Scan for the cell matching the given text and deliver its (X, Y) coordinate at center. 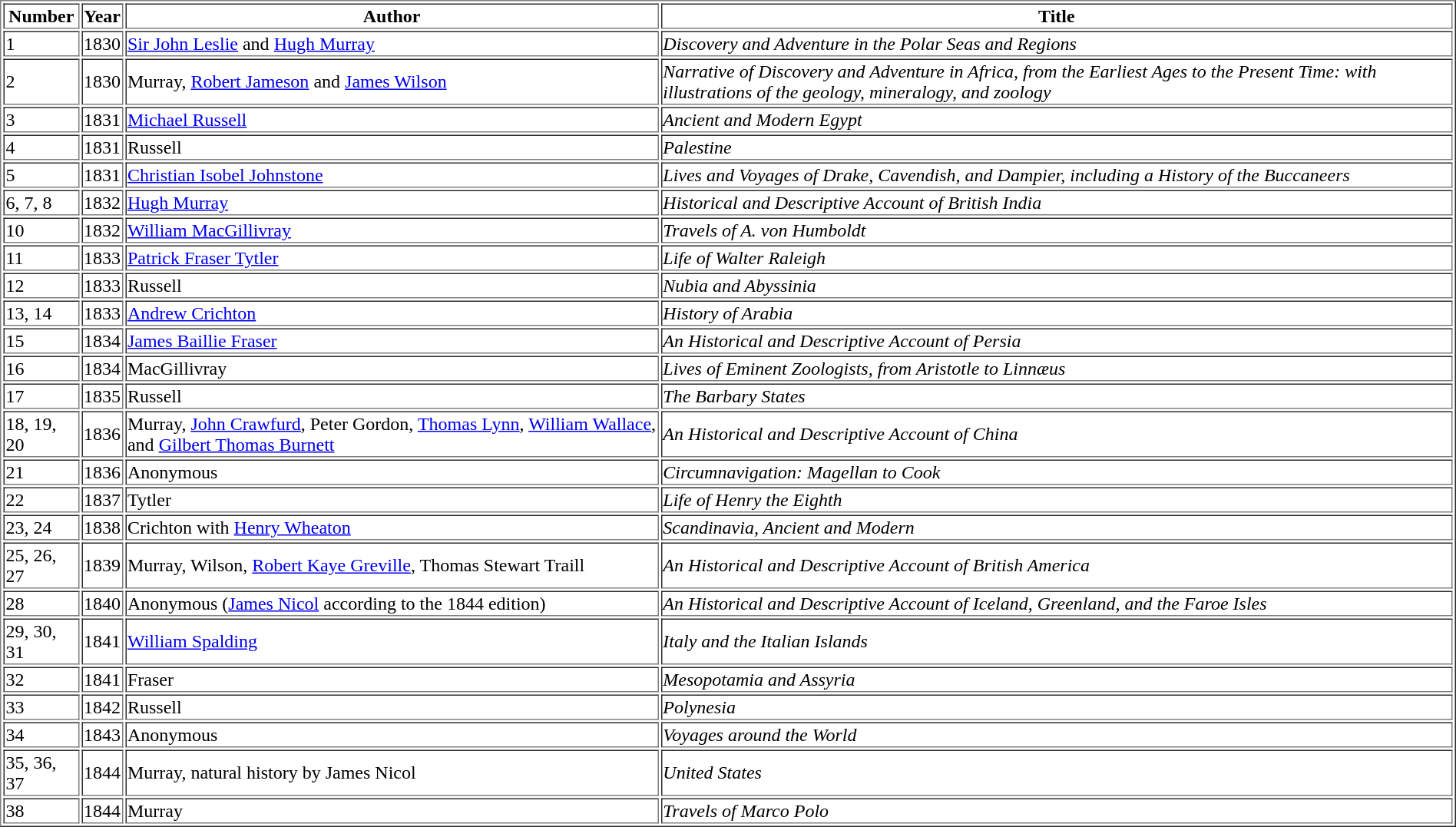
Italy and the Italian Islands (1057, 642)
Scandinavia, Ancient and Modern (1057, 527)
Anonymous (James Nicol according to the 1844 edition) (392, 604)
An Historical and Descriptive Account of China (1057, 435)
Lives of Eminent Zoologists, from Aristotle to Linnæus (1057, 369)
Crichton with Henry Wheaton (392, 527)
Travels of A. von Humboldt (1057, 230)
5 (41, 175)
1839 (102, 565)
Year (102, 15)
Murray, Robert Jameson and James Wilson (392, 81)
An Historical and Descriptive Account of Iceland, Greenland, and the Faroe Isles (1057, 604)
15 (41, 341)
Michael Russell (392, 120)
38 (41, 811)
21 (41, 471)
Voyages around the World (1057, 734)
Discovery and Adventure in the Polar Seas and Regions (1057, 43)
13, 14 (41, 313)
1843 (102, 734)
An Historical and Descriptive Account of British America (1057, 565)
Hugh Murray (392, 203)
Lives and Voyages of Drake, Cavendish, and Dampier, including a History of the Buccaneers (1057, 175)
Life of Walter Raleigh (1057, 258)
Author (392, 15)
History of Arabia (1057, 313)
Murray, Wilson, Robert Kaye Greville, Thomas Stewart Traill (392, 565)
1840 (102, 604)
Palestine (1057, 147)
1837 (102, 499)
3 (41, 120)
MacGillivray (392, 369)
32 (41, 679)
1838 (102, 527)
29, 30, 31 (41, 642)
22 (41, 499)
Fraser (392, 679)
11 (41, 258)
1842 (102, 706)
Life of Henry the Eighth (1057, 499)
18, 19, 20 (41, 435)
23, 24 (41, 527)
Historical and Descriptive Account of British India (1057, 203)
Nubia and Abyssinia (1057, 286)
Polynesia (1057, 706)
6, 7, 8 (41, 203)
Mesopotamia and Assyria (1057, 679)
25, 26, 27 (41, 565)
34 (41, 734)
35, 36, 37 (41, 772)
12 (41, 286)
Title (1057, 15)
An Historical and Descriptive Account of Persia (1057, 341)
16 (41, 369)
James Baillie Fraser (392, 341)
17 (41, 396)
Christian Isobel Johnstone (392, 175)
10 (41, 230)
Murray (392, 811)
4 (41, 147)
33 (41, 706)
United States (1057, 772)
Patrick Fraser Tytler (392, 258)
Murray, natural history by James Nicol (392, 772)
1835 (102, 396)
28 (41, 604)
Ancient and Modern Egypt (1057, 120)
Number (41, 15)
Travels of Marco Polo (1057, 811)
Andrew Crichton (392, 313)
William Spalding (392, 642)
William MacGillivray (392, 230)
1 (41, 43)
The Barbary States (1057, 396)
Sir John Leslie and Hugh Murray (392, 43)
Circumnavigation: Magellan to Cook (1057, 471)
2 (41, 81)
Murray, John Crawfurd, Peter Gordon, Thomas Lynn, William Wallace, and Gilbert Thomas Burnett (392, 435)
Tytler (392, 499)
